Extract the (x, y) coordinate from the center of the cell holding the provided text.  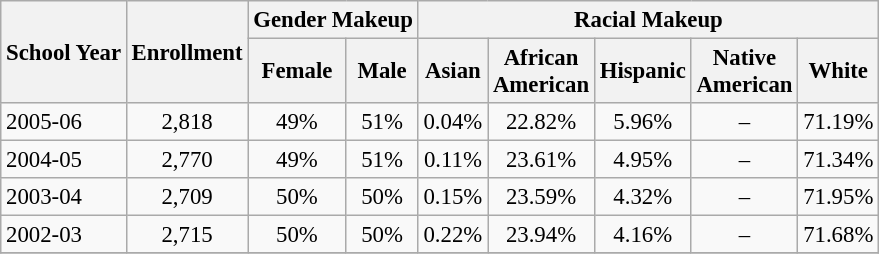
22.82% (542, 122)
4.32% (642, 197)
African American (542, 72)
23.61% (542, 160)
2003-04 (64, 197)
23.59% (542, 197)
5.96% (642, 122)
71.34% (838, 160)
71.68% (838, 235)
Enrollment (187, 52)
2005-06 (64, 122)
2,715 (187, 235)
0.15% (452, 197)
4.16% (642, 235)
0.04% (452, 122)
Asian (452, 72)
2,709 (187, 197)
2002-03 (64, 235)
Racial Makeup (648, 20)
Hispanic (642, 72)
White (838, 72)
0.22% (452, 235)
71.19% (838, 122)
4.95% (642, 160)
0.11% (452, 160)
2004-05 (64, 160)
School Year (64, 52)
23.94% (542, 235)
Gender Makeup (333, 20)
2,770 (187, 160)
Female (297, 72)
71.95% (838, 197)
Male (382, 72)
2,818 (187, 122)
Native American (744, 72)
